Return the [X, Y] coordinate for the center point of the cell that contains the specified text.  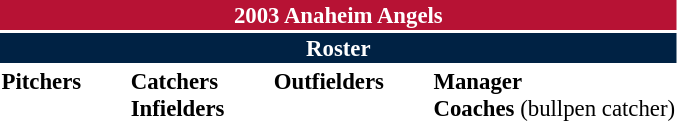
Roster [338, 48]
2003 Anaheim Angels [338, 15]
